For the text-containing cell, return its midpoint in [X, Y] coordinate format. 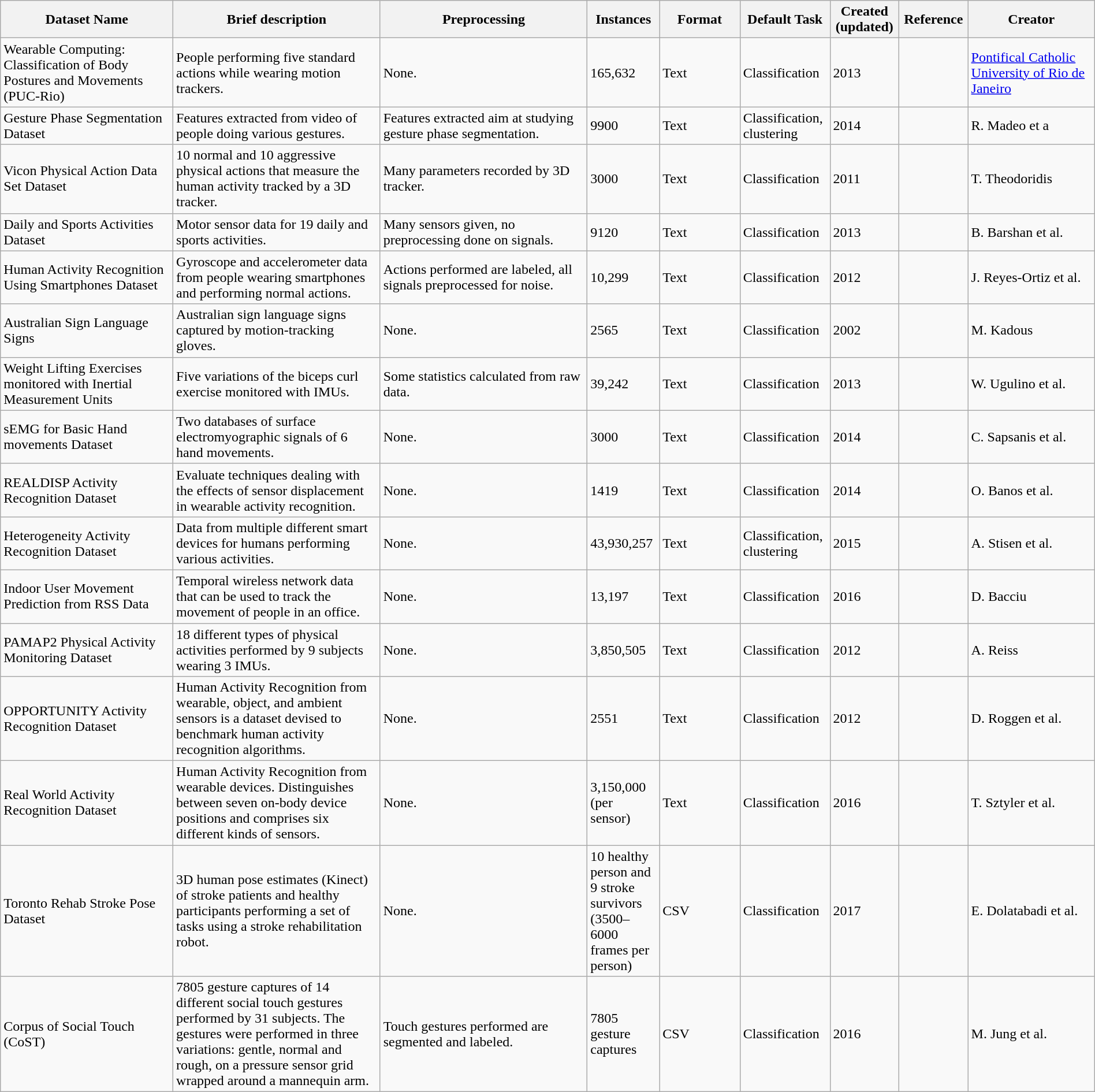
Reference [934, 20]
People performing five standard actions while wearing motion trackers. [277, 73]
Two databases of surface electromyographic signals of 6 hand movements. [277, 437]
Actions performed are labeled, all signals preprocessed for noise. [484, 277]
Human Activity Recognition from wearable devices. Distinguishes between seven on-body device positions and comprises six different kinds of sensors. [277, 803]
9900 [624, 126]
T. Sztyler et al. [1031, 803]
B. Barshan et al. [1031, 232]
R. Madeo et a [1031, 126]
Daily and Sports Activities Dataset [87, 232]
9120 [624, 232]
Gyroscope and accelerometer data from people wearing smartphones and performing normal actions. [277, 277]
Human Activity Recognition from wearable, object, and ambient sensors is a dataset devised to benchmark human activity recognition algorithms. [277, 719]
T. Theodoridis [1031, 179]
Indoor User Movement Prediction from RSS Data [87, 596]
C. Sapsanis et al. [1031, 437]
13,197 [624, 596]
Real World Activity Recognition Dataset [87, 803]
Motor sensor data for 19 daily and sports activities. [277, 232]
39,242 [624, 384]
Creator [1031, 20]
W. Ugulino et al. [1031, 384]
2017 [865, 911]
J. Reyes-Ortiz et al. [1031, 277]
PAMAP2 Physical Activity Monitoring Dataset [87, 649]
O. Banos et al. [1031, 490]
2015 [865, 543]
1419 [624, 490]
Human Activity Recognition Using Smartphones Dataset [87, 277]
Temporal wireless network data that can be used to track the movement of people in an office. [277, 596]
Format [700, 20]
M. Kadous [1031, 330]
M. Jung et al. [1031, 1034]
REALDISP Activity Recognition Dataset [87, 490]
Gesture Phase Segmentation Dataset [87, 126]
10,299 [624, 277]
D. Roggen et al. [1031, 719]
Some statistics calculated from raw data. [484, 384]
Features extracted from video of people doing various gestures. [277, 126]
Wearable Computing: Classification of Body Postures and Movements (PUC-Rio) [87, 73]
Australian Sign Language Signs [87, 330]
Dataset Name [87, 20]
2011 [865, 179]
2002 [865, 330]
Data from multiple different smart devices for humans performing various activities. [277, 543]
Features extracted aim at studying gesture phase segmentation. [484, 126]
Created (updated) [865, 20]
Touch gestures performed are segmented and labeled. [484, 1034]
OPPORTUNITY Activity Recognition Dataset [87, 719]
Toronto Rehab Stroke Pose Dataset [87, 911]
Vicon Physical Action Data Set Dataset [87, 179]
Evaluate techniques dealing with the effects of sensor displacement in wearable activity recognition. [277, 490]
3,150,000 (per sensor) [624, 803]
2551 [624, 719]
A. Stisen et al. [1031, 543]
Brief description [277, 20]
Heterogeneity Activity Recognition Dataset [87, 543]
Many sensors given, no preprocessing done on signals. [484, 232]
Preprocessing [484, 20]
10 healthy person and 9 stroke survivors (3500–6000 frames per person) [624, 911]
Australian sign language signs captured by motion-tracking gloves. [277, 330]
18 different types of physical activities performed by 9 subjects wearing 3 IMUs. [277, 649]
Instances [624, 20]
3,850,505 [624, 649]
165,632 [624, 73]
Default Task [785, 20]
Pontifical Catholic University of Rio de Janeiro [1031, 73]
43,930,257 [624, 543]
Corpus of Social Touch (CoST) [87, 1034]
Weight Lifting Exercises monitored with Inertial Measurement Units [87, 384]
2565 [624, 330]
7805 gesture captures [624, 1034]
E. Dolatabadi et al. [1031, 911]
A. Reiss [1031, 649]
Five variations of the biceps curl exercise monitored with IMUs. [277, 384]
10 normal and 10 aggressive physical actions that measure the human activity tracked by a 3D tracker. [277, 179]
D. Bacciu [1031, 596]
sEMG for Basic Hand movements Dataset [87, 437]
3D human pose estimates (Kinect) of stroke patients and healthy participants performing a set of tasks using a stroke rehabilitation robot. [277, 911]
Many parameters recorded by 3D tracker. [484, 179]
